Find where the given text appears and provide that cell's center as [X, Y] coordinate. 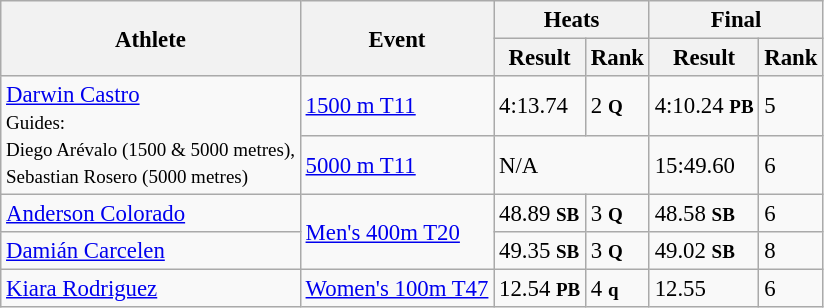
5000 m T11 [396, 164]
N/A [572, 164]
12.54 PB [540, 289]
Heats [572, 20]
Damián Carcelen [151, 251]
4:13.74 [540, 106]
8 [791, 251]
Darwin CastroGuides:Diego Arévalo (1500 & 5000 metres),Sebastian Rosero (5000 metres) [151, 136]
4 q [618, 289]
Final [736, 20]
1500 m T11 [396, 106]
Event [396, 38]
12.55 [704, 289]
49.02 SB [704, 251]
Athlete [151, 38]
15:49.60 [704, 164]
Women's 100m T47 [396, 289]
48.89 SB [540, 214]
5 [791, 106]
4:10.24 PB [704, 106]
Anderson Colorado [151, 214]
2 Q [618, 106]
48.58 SB [704, 214]
49.35 SB [540, 251]
Men's 400m T20 [396, 232]
Kiara Rodriguez [151, 289]
